From the cell containing the given text, extract its center point as [X, Y] coordinate. 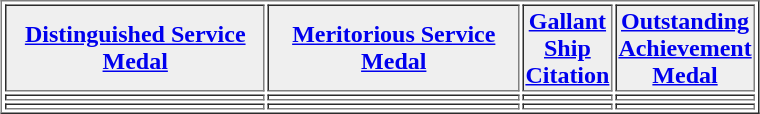
Distinguished Service Medal [135, 48]
Gallant Ship Citation [567, 48]
Meritorious Service Medal [394, 48]
Outstanding Achievement Medal [684, 48]
